Pinpoint the cell where the given text exists, returning its [X, Y] midpoint coordinate. 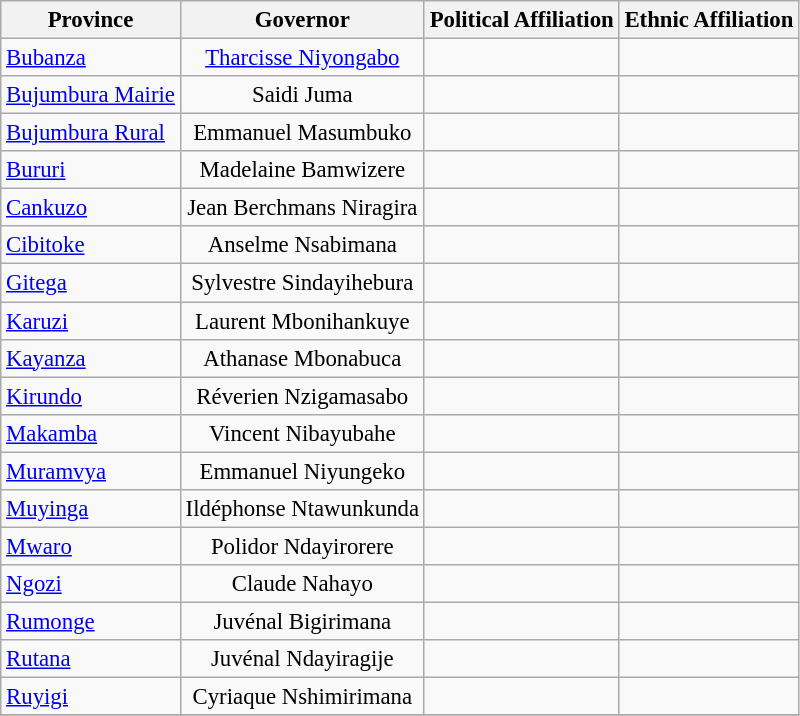
Bubanza [91, 58]
Ngozi [91, 584]
Jean Berchmans Niragira [302, 208]
Muramvya [91, 471]
Bujumbura Rural [91, 133]
Réverien Nzigamasabo [302, 396]
Tharcisse Niyongabo [302, 58]
Mwaro [91, 546]
Claude Nahayo [302, 584]
Vincent Nibayubahe [302, 433]
Anselme Nsabimana [302, 245]
Juvénal Bigirimana [302, 621]
Province [91, 20]
Cyriaque Nshimirimana [302, 697]
Emmanuel Masumbuko [302, 133]
Juvénal Ndayiragije [302, 659]
Ildéphonse Ntawunkunda [302, 509]
Rutana [91, 659]
Muyinga [91, 509]
Athanase Mbonabuca [302, 358]
Sylvestre Sindayihebura [302, 283]
Madelaine Bamwizere [302, 170]
Bururi [91, 170]
Polidor Ndayirorere [302, 546]
Emmanuel Niyungeko [302, 471]
Rumonge [91, 621]
Karuzi [91, 321]
Cankuzo [91, 208]
Kayanza [91, 358]
Cibitoke [91, 245]
Bujumbura Mairie [91, 95]
Kirundo [91, 396]
Makamba [91, 433]
Saidi Juma [302, 95]
Governor [302, 20]
Ethnic Affiliation [709, 20]
Ruyigi [91, 697]
Gitega [91, 283]
Political Affiliation [522, 20]
Laurent Mbonihankuye [302, 321]
